For the text-containing cell, return its midpoint in [x, y] coordinate format. 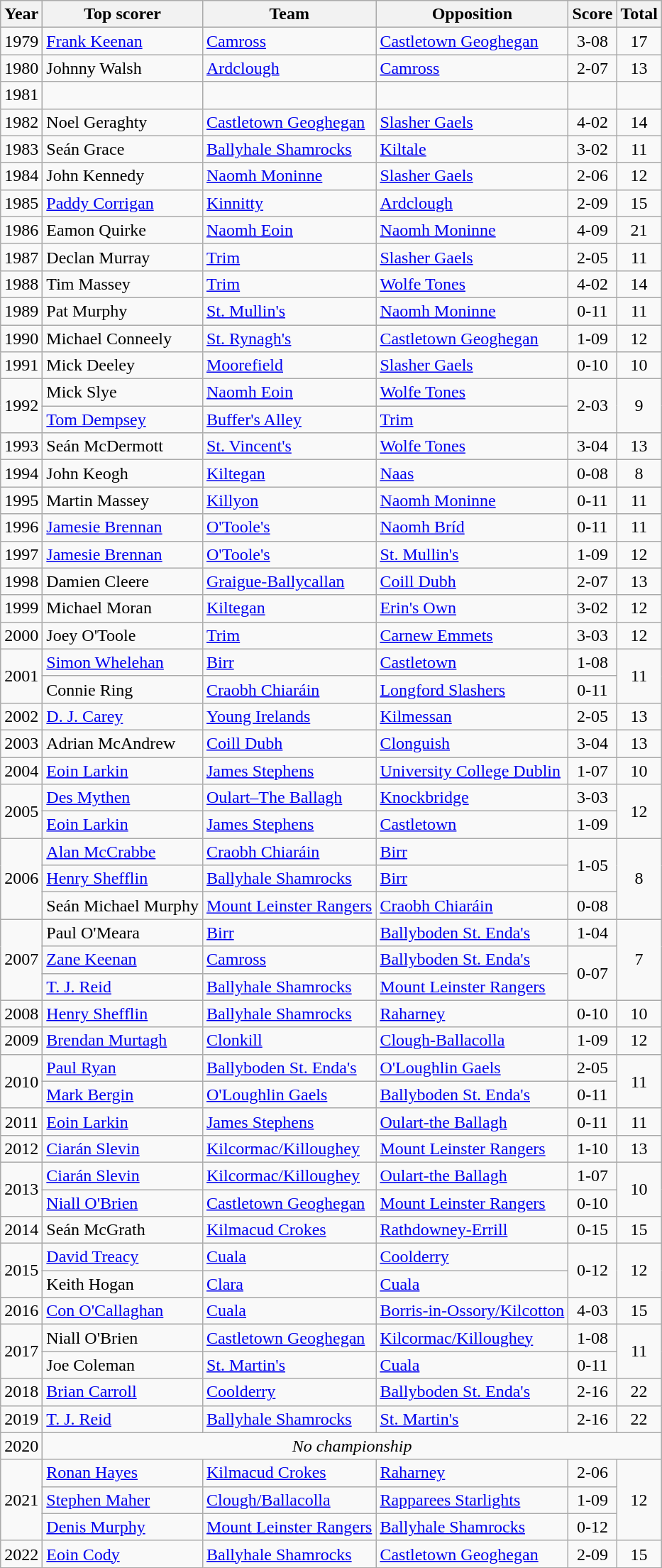
17 [639, 41]
Con O'Callaghan [123, 1311]
1989 [21, 311]
3-08 [592, 41]
Paul Ryan [123, 1068]
Seán Grace [123, 149]
1986 [21, 230]
Keith Hogan [123, 1284]
2006 [21, 879]
Michael Conneely [123, 339]
John Kennedy [123, 176]
Stephen Maher [123, 1500]
1-10 [592, 1148]
2011 [21, 1122]
1984 [21, 176]
Declan Murray [123, 257]
Michael Moran [123, 608]
Oulart–The Ballagh [289, 798]
2-03 [592, 406]
Kilmessan [473, 716]
Naas [473, 473]
1994 [21, 473]
Alan McCrabbe [123, 852]
Martin Massey [123, 500]
Johnny Walsh [123, 68]
Paddy Corrigan [123, 203]
21 [639, 230]
2012 [21, 1148]
Damien Cleere [123, 581]
Kinnitty [289, 203]
John Keogh [123, 473]
Adrian McAndrew [123, 743]
1999 [21, 608]
Brian Carroll [123, 1392]
Joe Coleman [123, 1365]
7 [639, 960]
No championship [352, 1446]
2013 [21, 1189]
Mick Slye [123, 393]
2018 [21, 1392]
Clough/Ballacolla [289, 1500]
1979 [21, 41]
Young Irelands [289, 716]
Seán McGrath [123, 1230]
Des Mythen [123, 798]
1980 [21, 68]
2017 [21, 1352]
Buffer's Alley [289, 420]
1983 [21, 149]
Score [592, 14]
David Treacy [123, 1257]
2005 [21, 811]
2009 [21, 1041]
Eoin Cody [123, 1554]
Connie Ring [123, 689]
Total [639, 14]
Clonguish [473, 743]
Tom Dempsey [123, 420]
Tim Massey [123, 284]
Rapparees Starlights [473, 1500]
Seán McDermott [123, 446]
Pat Murphy [123, 311]
Mick Deeley [123, 366]
1985 [21, 203]
Clara [289, 1284]
1993 [21, 446]
D. J. Carey [123, 716]
2001 [21, 676]
Brendan Murtagh [123, 1041]
Opposition [473, 14]
St. Rynagh's [289, 339]
4-09 [592, 230]
Rathdowney-Errill [473, 1230]
Eamon Quirke [123, 230]
0-07 [592, 973]
1-04 [592, 933]
1997 [21, 554]
Top scorer [123, 14]
Year [21, 14]
1990 [21, 339]
1996 [21, 527]
9 [639, 406]
Erin's Own [473, 608]
Noel Geraghty [123, 122]
2019 [21, 1419]
Clonkill [289, 1041]
Joey O'Toole [123, 635]
St. Vincent's [289, 446]
1-05 [592, 865]
1995 [21, 500]
Knockbridge [473, 798]
1981 [21, 95]
Team [289, 14]
2010 [21, 1081]
Simon Whelehan [123, 662]
1987 [21, 257]
Mark Bergin [123, 1095]
Longford Slashers [473, 689]
Seán Michael Murphy [123, 906]
0-15 [592, 1230]
Denis Murphy [123, 1527]
1998 [21, 581]
2002 [21, 716]
Graigue-Ballycallan [289, 581]
Paul O'Meara [123, 933]
Ronan Hayes [123, 1473]
Frank Keenan [123, 41]
2021 [21, 1500]
Zane Keenan [123, 960]
2022 [21, 1554]
2003 [21, 743]
2004 [21, 770]
2014 [21, 1230]
Kiltale [473, 149]
1988 [21, 284]
4-03 [592, 1311]
2015 [21, 1271]
2016 [21, 1311]
2020 [21, 1446]
Killyon [289, 500]
2007 [21, 960]
Carnew Emmets [473, 635]
2000 [21, 635]
Moorefield [289, 366]
1992 [21, 406]
2008 [21, 1014]
Naomh Bríd [473, 527]
University College Dublin [473, 770]
1982 [21, 122]
Borris-in-Ossory/Kilcotton [473, 1311]
1991 [21, 366]
Clough-Ballacolla [473, 1041]
